Identify which cell holds the provided text, then report its (X, Y) central coordinate. 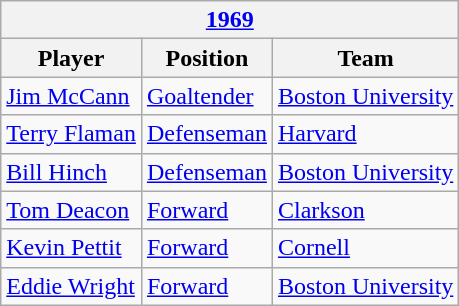
Cornell (365, 248)
Player (72, 58)
Bill Hinch (72, 172)
1969 (230, 20)
Tom Deacon (72, 210)
Eddie Wright (72, 286)
Jim McCann (72, 96)
Terry Flaman (72, 134)
Goaltender (206, 96)
Clarkson (365, 210)
Harvard (365, 134)
Kevin Pettit (72, 248)
Team (365, 58)
Position (206, 58)
